From the cell containing the given text, extract its center point as (x, y) coordinate. 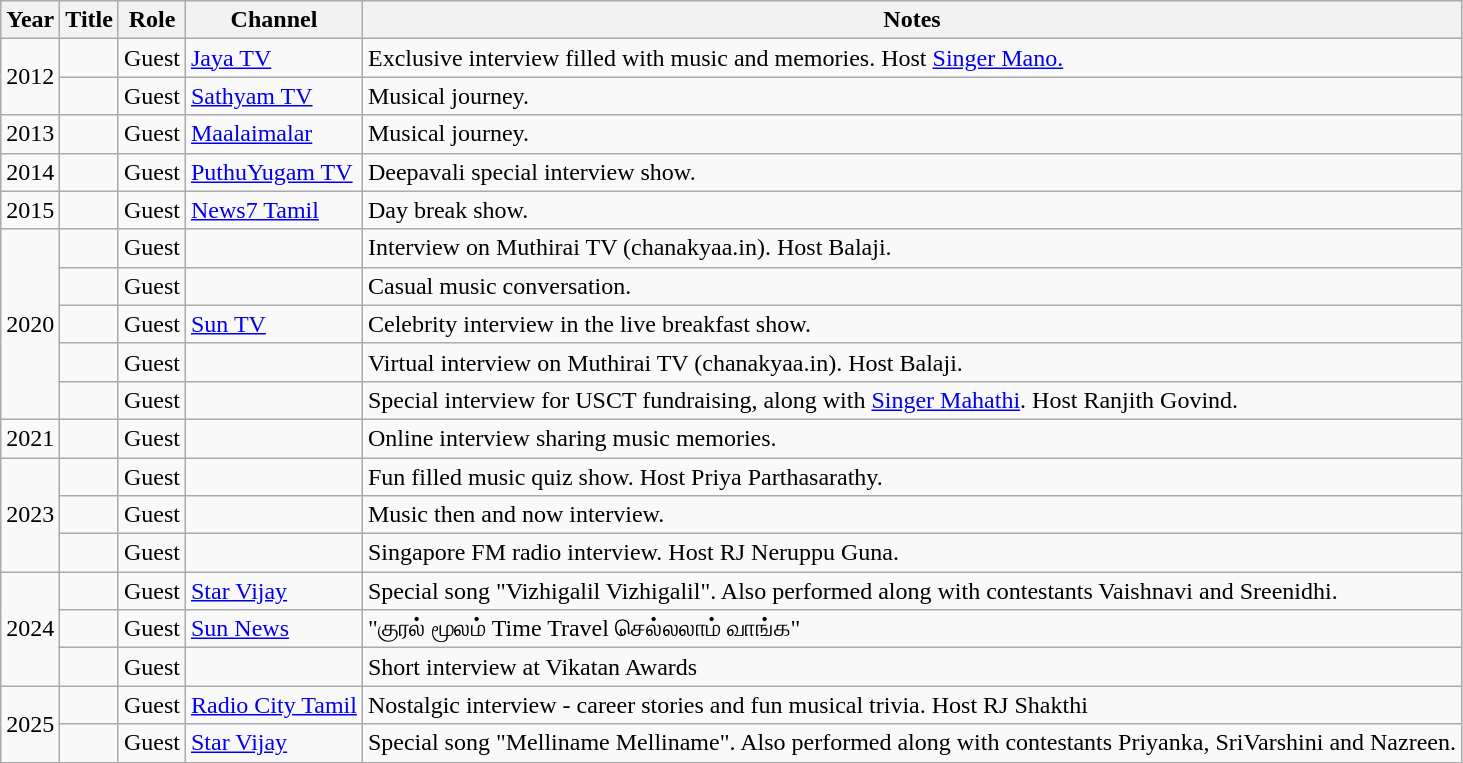
Deepavali special interview show. (912, 172)
Special song "Vizhigalil Vizhigalil". Also performed along with contestants Vaishnavi and Sreenidhi. (912, 591)
2013 (30, 134)
"குரல் மூலம் Time Travel செல்லலாம் வாங்க" (912, 629)
2023 (30, 515)
Online interview sharing music memories. (912, 438)
Radio City Tamil (274, 705)
Fun filled music quiz show. Host Priya Parthasarathy. (912, 477)
2025 (30, 724)
Role (152, 20)
Nostalgic interview - career stories and fun musical trivia. Host RJ Shakthi (912, 705)
Short interview at Vikatan Awards (912, 667)
Day break show. (912, 210)
Exclusive interview filled with music and memories. Host Singer Mano. (912, 58)
Title (90, 20)
Interview on Muthirai TV (chanakyaa.in). Host Balaji. (912, 248)
Channel (274, 20)
PuthuYugam TV (274, 172)
2020 (30, 324)
Casual music conversation. (912, 286)
2024 (30, 629)
Sun TV (274, 324)
Jaya TV (274, 58)
Singapore FM radio interview. Host RJ Neruppu Guna. (912, 553)
2021 (30, 438)
2014 (30, 172)
2012 (30, 77)
Virtual interview on Muthirai TV (chanakyaa.in). Host Balaji. (912, 362)
Year (30, 20)
Sun News (274, 629)
Special interview for USCT fundraising, along with Singer Mahathi. Host Ranjith Govind. (912, 400)
Maalaimalar (274, 134)
Celebrity interview in the live breakfast show. (912, 324)
Notes (912, 20)
2015 (30, 210)
News7 Tamil (274, 210)
Music then and now interview. (912, 515)
Special song "Melliname Melliname". Also performed along with contestants Priyanka, SriVarshini and Nazreen. (912, 743)
Sathyam TV (274, 96)
